Pinpoint the cell where the given text exists, returning its (x, y) midpoint coordinate. 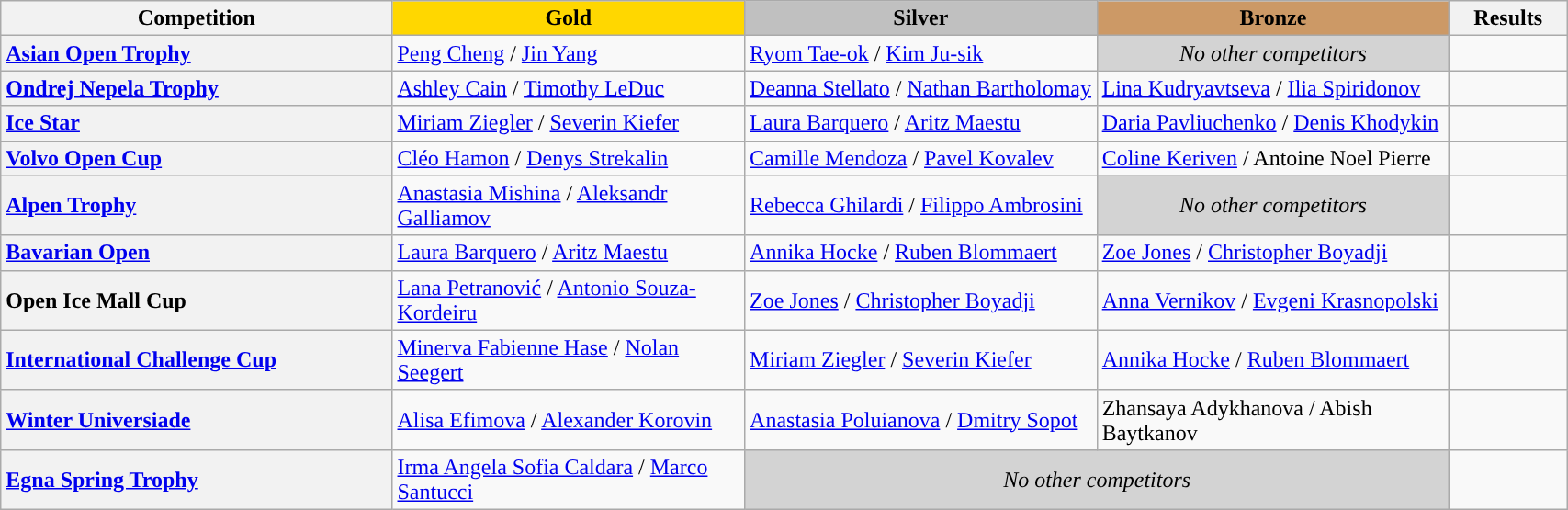
Alisa Efimova / Alexander Korovin (569, 419)
Lina Kudryavtseva / Ilia Spiridonov (1273, 88)
Volvo Open Cup (197, 158)
Irma Angela Sofia Caldara / Marco Santucci (569, 480)
Bronze (1273, 18)
Cléo Hamon / Denys Strekalin (569, 158)
Anastasia Mishina / Aleksandr Galliamov (569, 206)
Minerva Fabienne Hase / Nolan Seegert (569, 360)
Ryom Tae-ok / Kim Ju-sik (921, 53)
Peng Cheng / Jin Yang (569, 53)
Camille Mendoza / Pavel Kovalev (921, 158)
Ondrej Nepela Trophy (197, 88)
Open Ice Mall Cup (197, 300)
Gold (569, 18)
Deanna Stellato / Nathan Bartholomay (921, 88)
Lana Petranović / Antonio Souza-Kordeiru (569, 300)
Competition (197, 18)
Ashley Cain / Timothy LeDuc (569, 88)
Rebecca Ghilardi / Filippo Ambrosini (921, 206)
Results (1508, 18)
Daria Pavliuchenko / Denis Khodykin (1273, 123)
Zhansaya Adykhanova / Abish Baytkanov (1273, 419)
Coline Keriven / Antoine Noel Pierre (1273, 158)
Anastasia Poluianova / Dmitry Sopot (921, 419)
Ice Star (197, 123)
Egna Spring Trophy (197, 480)
International Challenge Cup (197, 360)
Winter Universiade (197, 419)
Anna Vernikov / Evgeni Krasnopolski (1273, 300)
Asian Open Trophy (197, 53)
Silver (921, 18)
Alpen Trophy (197, 206)
Bavarian Open (197, 253)
